Return (X, Y) of the center of cell containing provided text 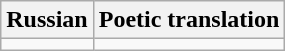
Russian (47, 20)
Poetic translation (189, 20)
